Return [X, Y] of the center of cell containing provided text 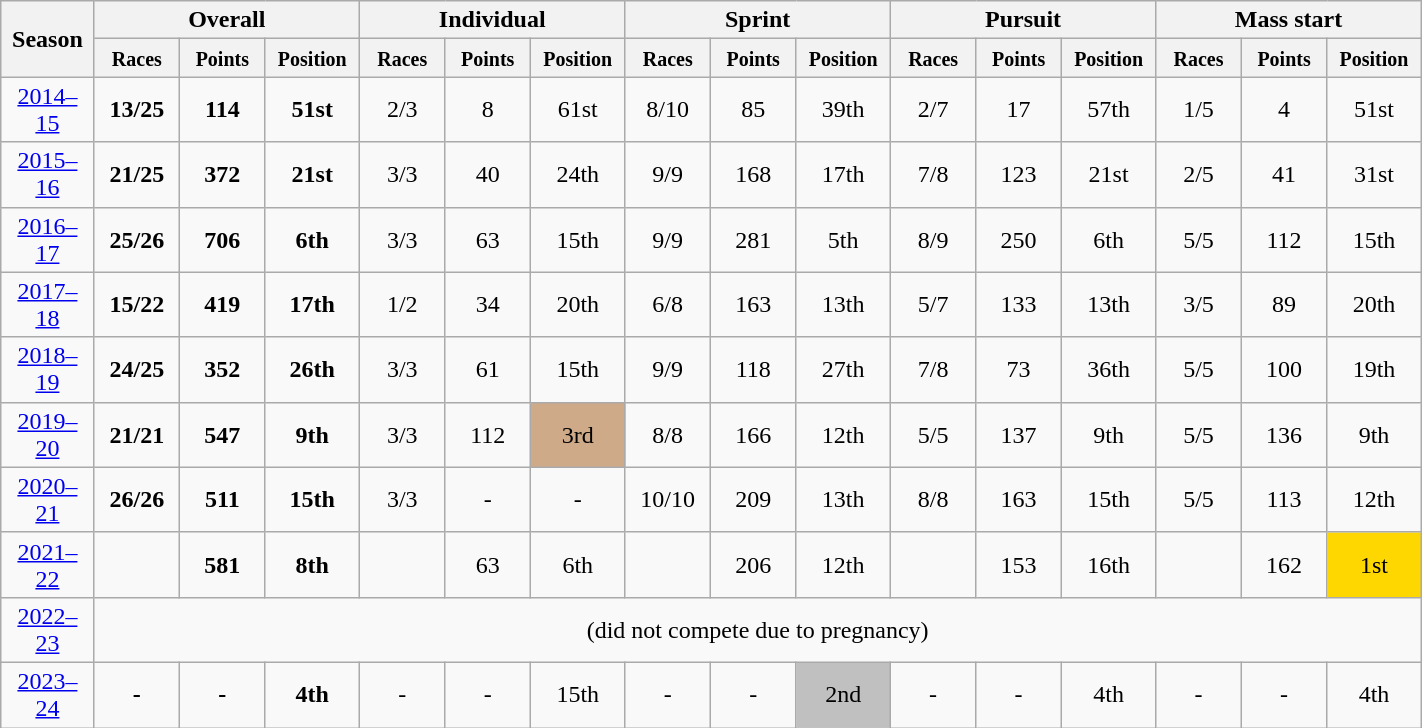
61 [488, 370]
114 [223, 110]
2/3 [403, 110]
61st [578, 110]
168 [753, 174]
419 [223, 304]
40 [488, 174]
1/2 [403, 304]
5/7 [933, 304]
281 [753, 240]
2023–24 [48, 694]
153 [1019, 564]
8/10 [668, 110]
13/25 [137, 110]
Pursuit [1022, 20]
2022–23 [48, 630]
Overall [226, 20]
2019–20 [48, 434]
2020–21 [48, 500]
100 [1284, 370]
73 [1019, 370]
31st [1374, 174]
166 [753, 434]
26th [312, 370]
21/25 [137, 174]
1/5 [1199, 110]
209 [753, 500]
372 [223, 174]
27th [843, 370]
2018–19 [48, 370]
57th [1108, 110]
352 [223, 370]
2015–16 [48, 174]
123 [1019, 174]
34 [488, 304]
85 [753, 110]
17 [1019, 110]
19th [1374, 370]
2021–22 [48, 564]
162 [1284, 564]
250 [1019, 240]
21/21 [137, 434]
41 [1284, 174]
39th [843, 110]
5th [843, 240]
(did not compete due to pregnancy) [758, 630]
706 [223, 240]
511 [223, 500]
24/25 [137, 370]
6/8 [668, 304]
113 [1284, 500]
3/5 [1199, 304]
24th [578, 174]
2014–15 [48, 110]
2/7 [933, 110]
3rd [578, 434]
133 [1019, 304]
547 [223, 434]
1st [1374, 564]
4 [1284, 110]
206 [753, 564]
2nd [843, 694]
2016–17 [48, 240]
8 [488, 110]
10/10 [668, 500]
118 [753, 370]
2/5 [1199, 174]
36th [1108, 370]
16th [1108, 564]
Individual [492, 20]
Sprint [758, 20]
581 [223, 564]
137 [1019, 434]
Mass start [1288, 20]
136 [1284, 434]
15/22 [137, 304]
89 [1284, 304]
8/9 [933, 240]
2017–18 [48, 304]
Season [48, 39]
26/26 [137, 500]
8th [312, 564]
25/26 [137, 240]
